Capture the cell that displays the provided text and extract its [x, y] central coordinate. 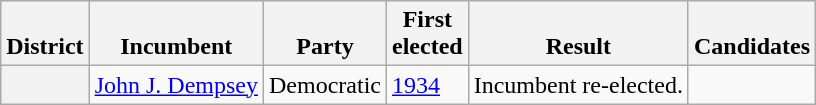
Incumbent re-elected. [578, 85]
Result [578, 34]
Party [326, 34]
1934 [428, 85]
Incumbent [176, 34]
District [45, 34]
John J. Dempsey [176, 85]
Democratic [326, 85]
Firstelected [428, 34]
Candidates [752, 34]
